Find where the given text appears and provide that cell's center as (x, y) coordinate. 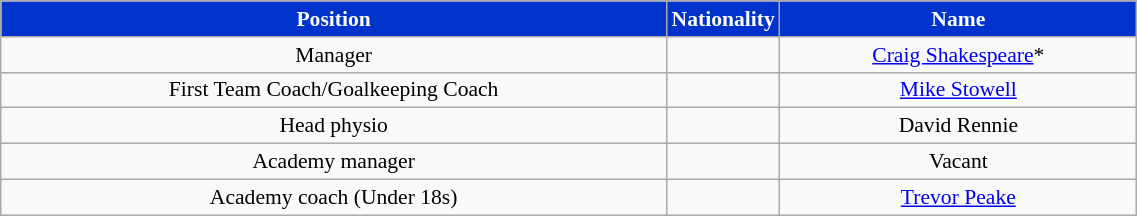
Head physio (334, 126)
Trevor Peake (958, 197)
Nationality (724, 19)
Academy manager (334, 162)
Manager (334, 55)
Position (334, 19)
Mike Stowell (958, 90)
Academy coach (Under 18s) (334, 197)
Craig Shakespeare* (958, 55)
First Team Coach/Goalkeeping Coach (334, 90)
Name (958, 19)
Vacant (958, 162)
David Rennie (958, 126)
